Pinpoint the cell where the given text exists, returning its [x, y] midpoint coordinate. 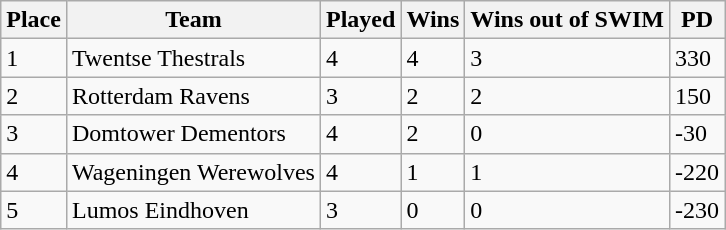
Played [360, 20]
Place [34, 20]
-220 [696, 172]
PD [696, 20]
-230 [696, 210]
Wins out of SWIM [568, 20]
Domtower Dementors [193, 134]
Wageningen Werewolves [193, 172]
330 [696, 58]
Lumos Eindhoven [193, 210]
Twentse Thestrals [193, 58]
Team [193, 20]
150 [696, 96]
-30 [696, 134]
Wins [433, 20]
5 [34, 210]
Rotterdam Ravens [193, 96]
